Capture the cell that displays the provided text and extract its [x, y] central coordinate. 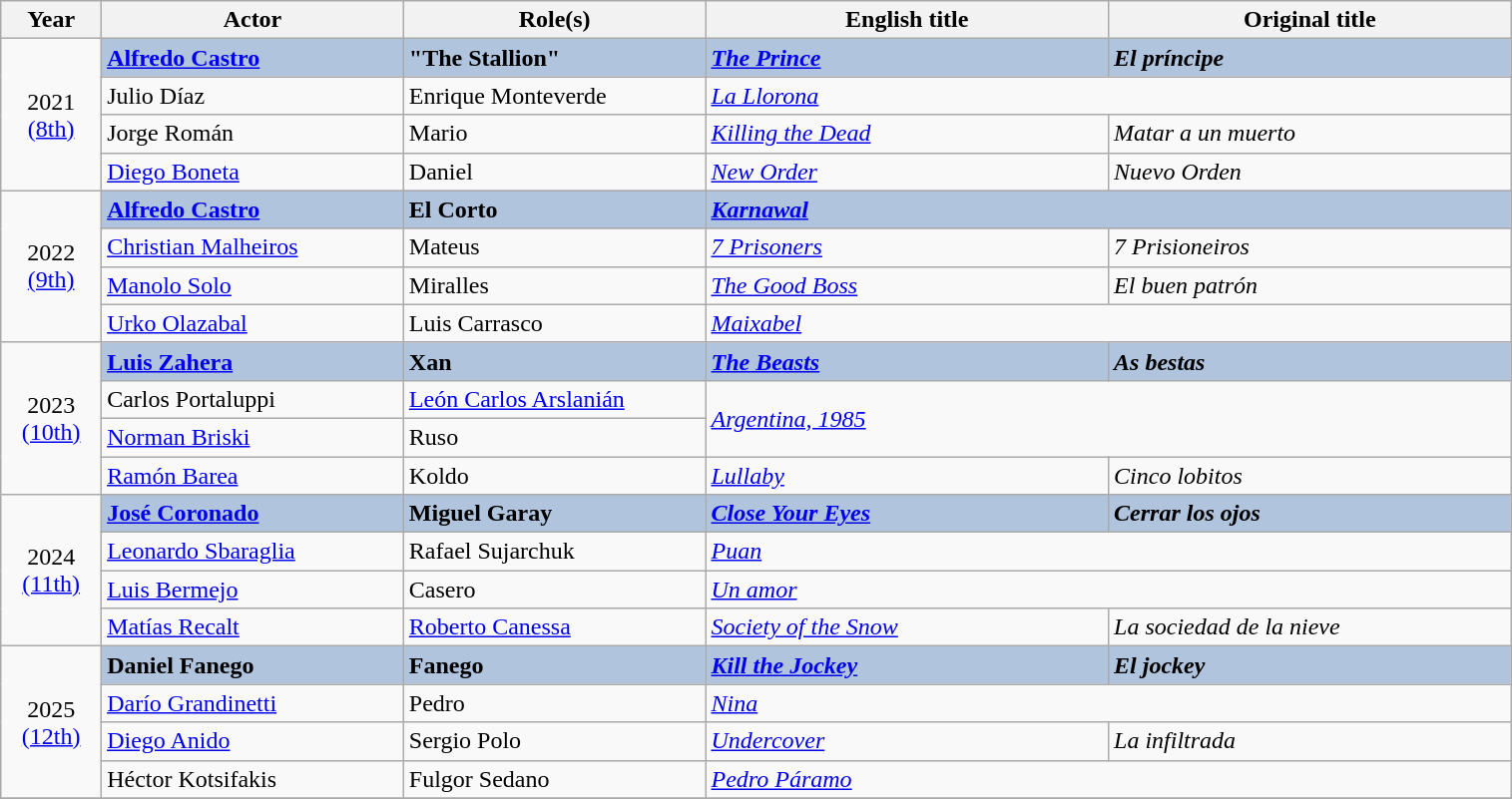
Darío Grandinetti [253, 703]
Society of the Snow [907, 627]
Ruso [555, 437]
Cerrar los ojos [1310, 514]
Leonardo Sbaraglia [253, 552]
Matar a un muerto [1310, 134]
Luis Zahera [253, 361]
Ramón Barea [253, 476]
Koldo [555, 476]
Undercover [907, 741]
2023(10th) [52, 418]
Lullaby [907, 476]
León Carlos Arslanián [555, 399]
La sociedad de la nieve [1310, 627]
Héctor Kotsifakis [253, 779]
Role(s) [555, 20]
Actor [253, 20]
Roberto Canessa [555, 627]
Diego Anido [253, 741]
El príncipe [1310, 58]
José Coronado [253, 514]
English title [907, 20]
El jockey [1310, 665]
Pedro Páramo [1108, 779]
2024(11th) [52, 571]
2022(9th) [52, 266]
Un amor [1108, 590]
Christian Malheiros [253, 247]
La Llorona [1108, 96]
Nina [1108, 703]
Luis Carrasco [555, 323]
Fanego [555, 665]
"The Stallion" [555, 58]
7 Prisioneiros [1310, 247]
El buen patrón [1310, 285]
Enrique Monteverde [555, 96]
Puan [1108, 552]
2025(12th) [52, 722]
Rafael Sujarchuk [555, 552]
Daniel [555, 172]
Killing the Dead [907, 134]
Julio Díaz [253, 96]
Fulgor Sedano [555, 779]
Argentina, 1985 [1108, 418]
Year [52, 20]
Maixabel [1108, 323]
Mario [555, 134]
Sergio Polo [555, 741]
Manolo Solo [253, 285]
Matías Recalt [253, 627]
El Corto [555, 209]
Close Your Eyes [907, 514]
As bestas [1310, 361]
New Order [907, 172]
Mateus [555, 247]
2021(8th) [52, 115]
Pedro [555, 703]
The Good Boss [907, 285]
Cinco lobitos [1310, 476]
Casero [555, 590]
The Prince [907, 58]
Nuevo Orden [1310, 172]
7 Prisoners [907, 247]
Norman Briski [253, 437]
Original title [1310, 20]
Daniel Fanego [253, 665]
Urko Olazabal [253, 323]
Miralles [555, 285]
Miguel Garay [555, 514]
Xan [555, 361]
Carlos Portaluppi [253, 399]
Kill the Jockey [907, 665]
La infiltrada [1310, 741]
Jorge Román [253, 134]
Luis Bermejo [253, 590]
Diego Boneta [253, 172]
The Beasts [907, 361]
Karnawal [1108, 209]
